Output the [X, Y] coordinate of the center of the cell containing the given text.  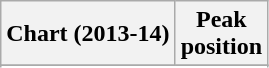
Peakposition [221, 34]
Chart (2013-14) [88, 34]
